Scan for the cell matching the given text and deliver its (x, y) coordinate at center. 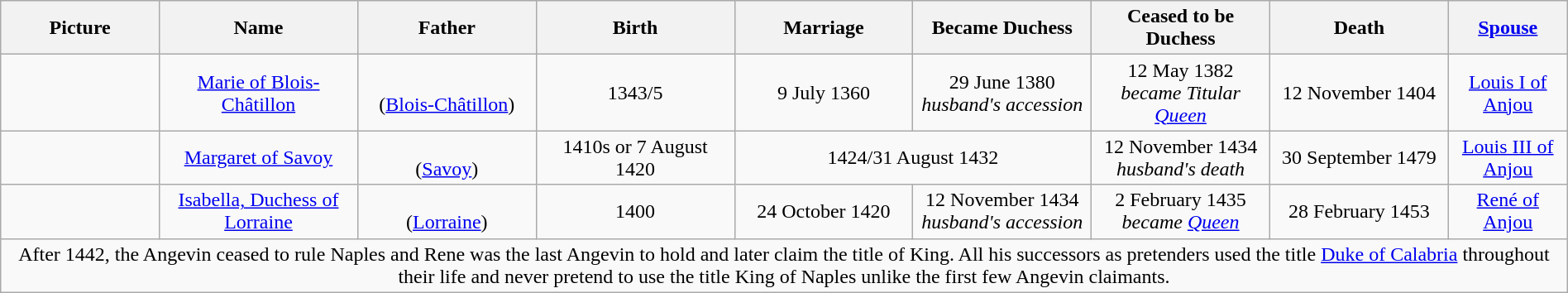
Spouse (1508, 28)
Death (1359, 28)
Birth (635, 28)
Picture (80, 28)
Ceased to be Duchess (1181, 28)
28 February 1453 (1359, 212)
1424/31 August 1432 (913, 157)
12 November 1434husband's accession (1002, 212)
(Savoy) (447, 157)
Marie of Blois-Châtillon (259, 93)
1410s or 7 August 1420 (635, 157)
(Lorraine) (447, 212)
9 July 1360 (824, 93)
Marriage (824, 28)
12 May 1382became Titular Queen (1181, 93)
Name (259, 28)
1343/5 (635, 93)
24 October 1420 (824, 212)
29 June 1380husband's accession (1002, 93)
Louis III of Anjou (1508, 157)
2 February 1435became Queen (1181, 212)
René of Anjou (1508, 212)
Isabella, Duchess of Lorraine (259, 212)
Margaret of Savoy (259, 157)
12 November 1434husband's death (1181, 157)
(Blois-Châtillon) (447, 93)
Louis I of Anjou (1508, 93)
12 November 1404 (1359, 93)
Became Duchess (1002, 28)
30 September 1479 (1359, 157)
1400 (635, 212)
Father (447, 28)
